Search for the cell housing the specified text and yield its [x, y] center coordinate. 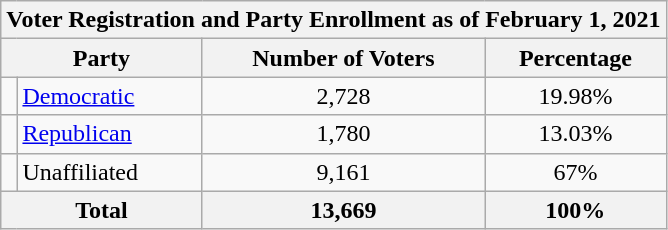
2,728 [344, 96]
Party [102, 58]
Total [102, 210]
Democratic [110, 96]
9,161 [344, 172]
19.98% [576, 96]
Number of Voters [344, 58]
1,780 [344, 134]
67% [576, 172]
13,669 [344, 210]
100% [576, 210]
Percentage [576, 58]
Voter Registration and Party Enrollment as of February 1, 2021 [334, 20]
13.03% [576, 134]
Unaffiliated [110, 172]
Republican [110, 134]
